From the cell containing the given text, extract its center point as (X, Y) coordinate. 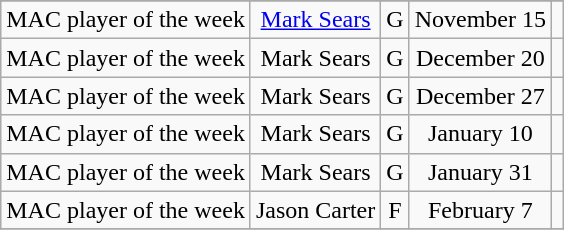
January 31 (480, 172)
January 10 (480, 134)
November 15 (480, 20)
F (395, 210)
February 7 (480, 210)
December 27 (480, 96)
December 20 (480, 58)
Jason Carter (315, 210)
